Locate the cell with the specified text and output its (X, Y) center coordinate. 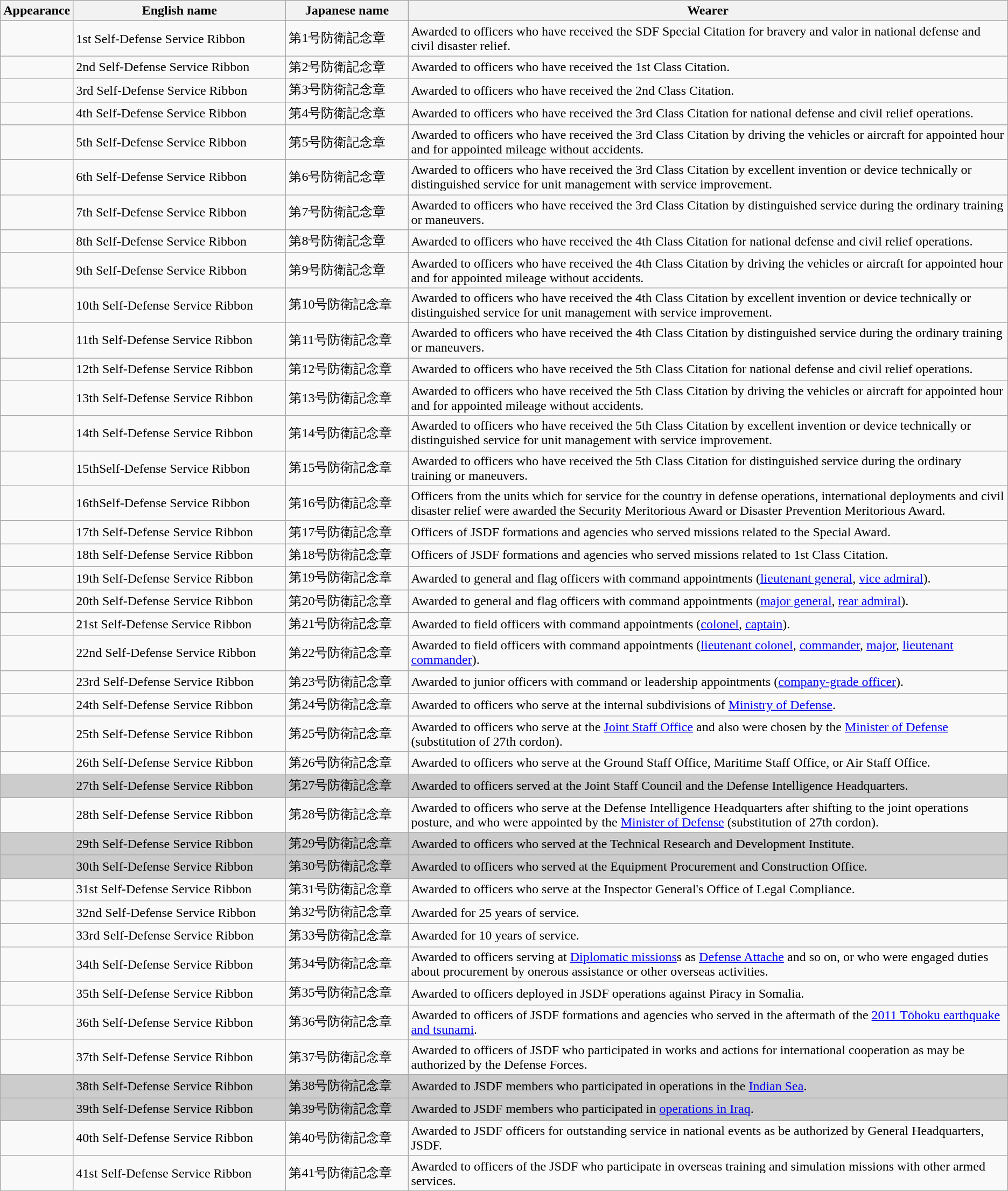
第9号防衛記念章 (347, 270)
7th Self-Defense Service Ribbon (180, 212)
第18号防衛記念章 (347, 556)
15thSelf-Defense Service Ribbon (180, 468)
第7号防衛記念章 (347, 212)
Awarded to field officers with command appointments (lieutenant colonel, commander, major, lieutenant commander). (708, 653)
第21号防衛記念章 (347, 625)
23rd Self-Defense Service Ribbon (180, 682)
第26号防衛記念章 (347, 762)
第8号防衛記念章 (347, 241)
Awarded to JSDF members who participated in operations in the Indian Sea. (708, 1087)
Awarded to officers of the JSDF who participate in overseas training and simulation missions with other armed services. (708, 1173)
17th Self-Defense Service Ribbon (180, 532)
13th Self-Defense Service Ribbon (180, 398)
第4号防衛記念章 (347, 113)
第32号防衛記念章 (347, 912)
第2号防衛記念章 (347, 68)
Awarded to officers who have received the 2nd Class Citation. (708, 90)
10th Self-Defense Service Ribbon (180, 305)
8th Self-Defense Service Ribbon (180, 241)
第41号防衛記念章 (347, 1173)
14th Self-Defense Service Ribbon (180, 433)
Awarded to officers who have received the 5th Class Citation for distinguished service during the ordinary training or maneuvers. (708, 468)
19th Self-Defense Service Ribbon (180, 578)
Awarded to general and flag officers with command appointments (lieutenant general, vice admiral). (708, 578)
第11号防衛記念章 (347, 340)
30th Self-Defense Service Ribbon (180, 867)
26th Self-Defense Service Ribbon (180, 762)
36th Self-Defense Service Ribbon (180, 1022)
Awarded to officers served at the Joint Staff Council and the Defense Intelligence Headquarters. (708, 786)
第33号防衛記念章 (347, 936)
Awarded to officers who serve at the internal subdivisions of Ministry of Defense. (708, 705)
29th Self-Defense Service Ribbon (180, 844)
Awarded to officers deployed in JSDF operations against Piracy in Somalia. (708, 993)
第17号防衛記念章 (347, 532)
Awarded to field officers with command appointments (colonel, captain). (708, 625)
6th Self-Defense Service Ribbon (180, 178)
第6号防衛記念章 (347, 178)
Officers of JSDF formations and agencies who served missions related to 1st Class Citation. (708, 556)
第29号防衛記念章 (347, 844)
2nd Self-Defense Service Ribbon (180, 68)
20th Self-Defense Service Ribbon (180, 601)
33rd Self-Defense Service Ribbon (180, 936)
5th Self-Defense Service Ribbon (180, 142)
第38号防衛記念章 (347, 1087)
Awarded to JSDF officers for outstanding service in national events as be authorized by General Headquarters, JSDF. (708, 1138)
English name (180, 11)
16thSelf-Defense Service Ribbon (180, 503)
Wearer (708, 11)
Awarded to officers who have received the 1st Class Citation. (708, 68)
第16号防衛記念章 (347, 503)
21st Self-Defense Service Ribbon (180, 625)
Awarded to officers who have received the 4th Class Citation by distinguished service during the ordinary training or maneuvers. (708, 340)
第40号防衛記念章 (347, 1138)
第10号防衛記念章 (347, 305)
Awarded to officers who have received the 4th Class Citation for national defense and civil relief operations. (708, 241)
12th Self-Defense Service Ribbon (180, 369)
Awarded for 25 years of service. (708, 912)
第14号防衛記念章 (347, 433)
第24号防衛記念章 (347, 705)
32nd Self-Defense Service Ribbon (180, 912)
第20号防衛記念章 (347, 601)
Awarded to officers who have received the SDF Special Citation for bravery and valor in national defense and civil disaster relief. (708, 39)
第35号防衛記念章 (347, 993)
22nd Self-Defense Service Ribbon (180, 653)
34th Self-Defense Service Ribbon (180, 964)
第12号防衛記念章 (347, 369)
25th Self-Defense Service Ribbon (180, 733)
Awarded for 10 years of service. (708, 936)
Awarded to JSDF members who participated in operations in Iraq. (708, 1109)
第5号防衛記念章 (347, 142)
第23号防衛記念章 (347, 682)
Awarded to junior officers with command or leadership appointments (company-grade officer). (708, 682)
40th Self-Defense Service Ribbon (180, 1138)
Awarded to officers who serve at the Joint Staff Office and also were chosen by the Minister of Defense (substitution of 27th cordon). (708, 733)
27th Self-Defense Service Ribbon (180, 786)
第1号防衛記念章 (347, 39)
第37号防衛記念章 (347, 1057)
Awarded to general and flag officers with command appointments (major general, rear admiral). (708, 601)
第31号防衛記念章 (347, 889)
4th Self-Defense Service Ribbon (180, 113)
第30号防衛記念章 (347, 867)
第27号防衛記念章 (347, 786)
37th Self-Defense Service Ribbon (180, 1057)
38th Self-Defense Service Ribbon (180, 1087)
24th Self-Defense Service Ribbon (180, 705)
第19号防衛記念章 (347, 578)
第3号防衛記念章 (347, 90)
第22号防衛記念章 (347, 653)
第34号防衛記念章 (347, 964)
第15号防衛記念章 (347, 468)
Awarded to officers of JSDF formations and agencies who served in the aftermath of the 2011 Tōhoku earthquake and tsunami. (708, 1022)
Awarded to officers who serve at the Ground Staff Office, Maritime Staff Office, or Air Staff Office. (708, 762)
Awarded to officers who have received the 3rd Class Citation by distinguished service during the ordinary training or maneuvers. (708, 212)
Awarded to officers who have received the 3rd Class Citation for national defense and civil relief operations. (708, 113)
第28号防衛記念章 (347, 814)
Appearance (37, 11)
28th Self-Defense Service Ribbon (180, 814)
Awarded to officers who serve at the Inspector General's Office of Legal Compliance. (708, 889)
Awarded to officers of JSDF who participated in works and actions for international cooperation as may be authorized by the Defense Forces. (708, 1057)
35th Self-Defense Service Ribbon (180, 993)
11th Self-Defense Service Ribbon (180, 340)
Japanese name (347, 11)
Officers of JSDF formations and agencies who served missions related to the Special Award. (708, 532)
Awarded to officers who served at the Technical Research and Development Institute. (708, 844)
第13号防衛記念章 (347, 398)
9th Self-Defense Service Ribbon (180, 270)
3rd Self-Defense Service Ribbon (180, 90)
Awarded to officers who served at the Equipment Procurement and Construction Office. (708, 867)
18th Self-Defense Service Ribbon (180, 556)
第25号防衛記念章 (347, 733)
1st Self-Defense Service Ribbon (180, 39)
31st Self-Defense Service Ribbon (180, 889)
第36号防衛記念章 (347, 1022)
39th Self-Defense Service Ribbon (180, 1109)
Awarded to officers who have received the 5th Class Citation for national defense and civil relief operations. (708, 369)
41st Self-Defense Service Ribbon (180, 1173)
第39号防衛記念章 (347, 1109)
